Detect which cell encompasses the target text, then output its [x, y] center coordinate. 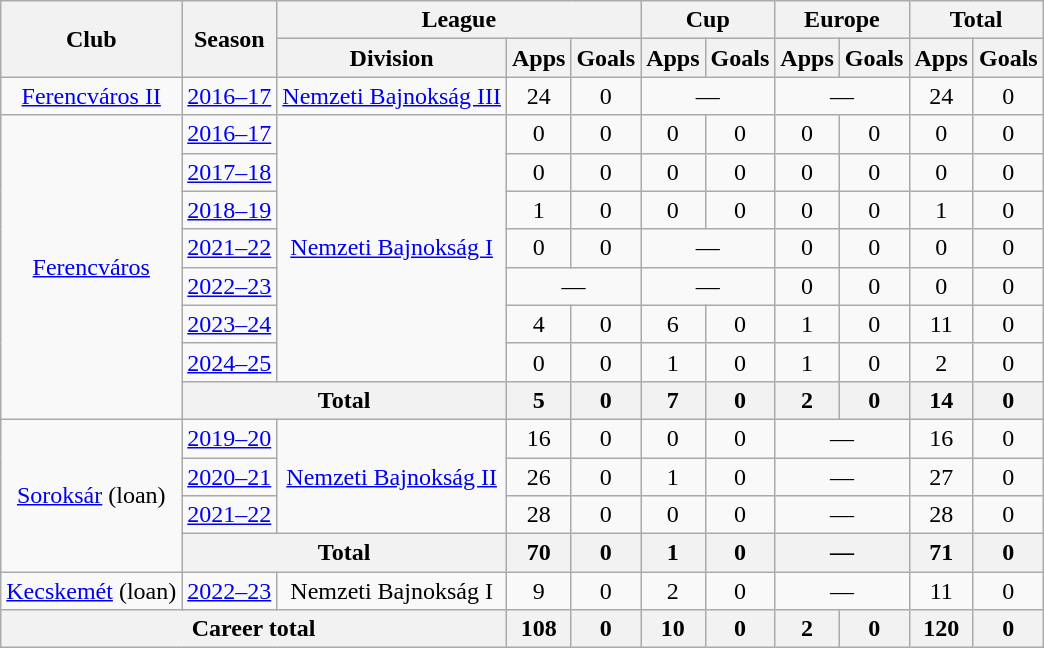
4 [538, 324]
2019–20 [230, 438]
6 [673, 324]
Career total [254, 629]
108 [538, 629]
71 [941, 553]
Cup [708, 20]
2017–18 [230, 172]
Nemzeti Bajnokság II [392, 476]
14 [941, 400]
Kecskemét (loan) [92, 591]
2020–21 [230, 477]
Ferencváros II [92, 96]
Division [392, 58]
2024–25 [230, 362]
10 [673, 629]
Ferencváros [92, 267]
Europe [842, 20]
120 [941, 629]
2023–24 [230, 324]
Nemzeti Bajnokság III [392, 96]
26 [538, 477]
7 [673, 400]
27 [941, 477]
9 [538, 591]
Soroksár (loan) [92, 495]
Club [92, 39]
2018–19 [230, 210]
5 [538, 400]
70 [538, 553]
League [459, 20]
Season [230, 39]
